Find where the given text appears and provide that cell's center as [x, y] coordinate. 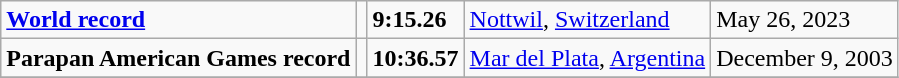
December 9, 2003 [805, 58]
Mar del Plata, Argentina [588, 58]
9:15.26 [416, 20]
Nottwil, Switzerland [588, 20]
10:36.57 [416, 58]
May 26, 2023 [805, 20]
World record [178, 20]
Parapan American Games record [178, 58]
